For the text-containing cell, return its midpoint in [x, y] coordinate format. 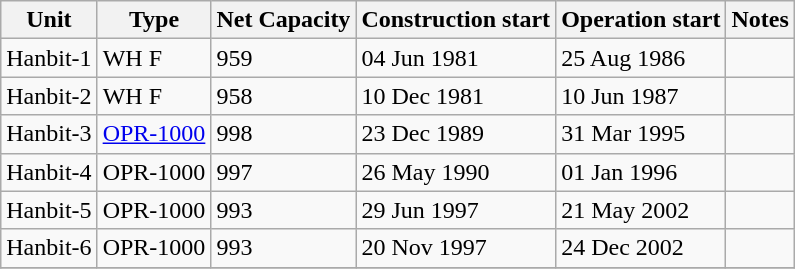
21 May 2002 [641, 210]
31 Mar 1995 [641, 134]
04 Jun 1981 [456, 58]
10 Dec 1981 [456, 96]
Construction start [456, 20]
Notes [760, 20]
24 Dec 2002 [641, 248]
01 Jan 1996 [641, 172]
Net Capacity [284, 20]
958 [284, 96]
20 Nov 1997 [456, 248]
Hanbit-5 [49, 210]
26 May 1990 [456, 172]
Operation start [641, 20]
Hanbit-3 [49, 134]
997 [284, 172]
25 Aug 1986 [641, 58]
998 [284, 134]
Hanbit-1 [49, 58]
Type [154, 20]
Unit [49, 20]
959 [284, 58]
Hanbit-6 [49, 248]
Hanbit-4 [49, 172]
Hanbit-2 [49, 96]
10 Jun 1987 [641, 96]
23 Dec 1989 [456, 134]
29 Jun 1997 [456, 210]
